For the text-containing cell, return its midpoint in (X, Y) coordinate format. 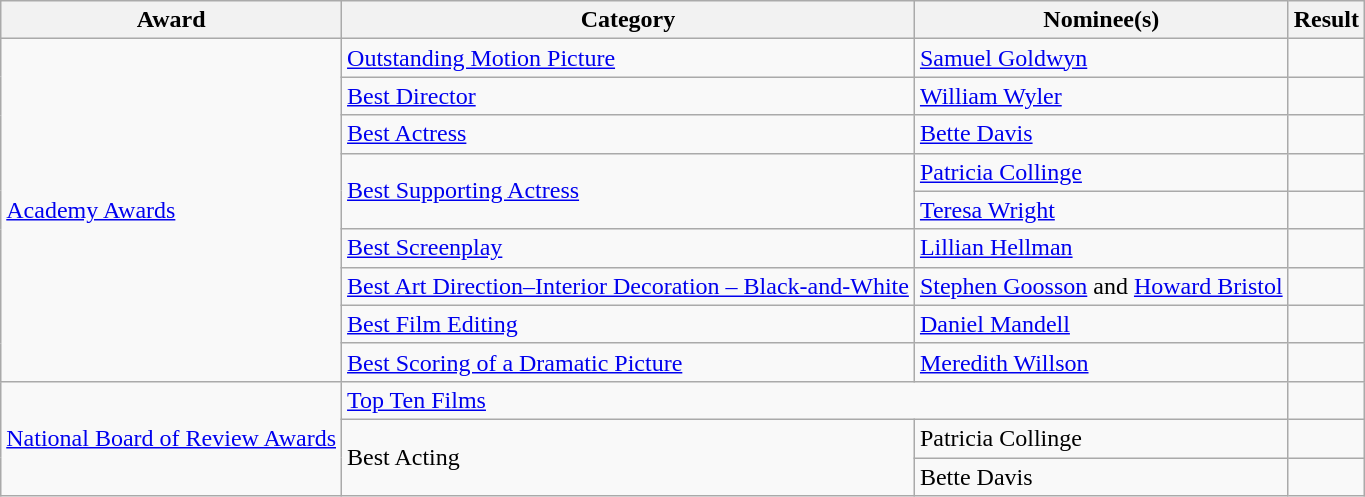
Best Scoring of a Dramatic Picture (628, 362)
Stephen Goosson and Howard Bristol (1101, 286)
National Board of Review Awards (172, 438)
Best Film Editing (628, 324)
William Wyler (1101, 96)
Best Screenplay (628, 248)
Daniel Mandell (1101, 324)
Best Art Direction–Interior Decoration – Black-and-White (628, 286)
Best Supporting Actress (628, 191)
Best Acting (628, 457)
Award (172, 20)
Result (1326, 20)
Category (628, 20)
Teresa Wright (1101, 210)
Academy Awards (172, 210)
Outstanding Motion Picture (628, 58)
Nominee(s) (1101, 20)
Best Actress (628, 134)
Top Ten Films (816, 400)
Samuel Goldwyn (1101, 58)
Best Director (628, 96)
Meredith Willson (1101, 362)
Lillian Hellman (1101, 248)
